Pinpoint the cell where the given text exists, returning its (x, y) midpoint coordinate. 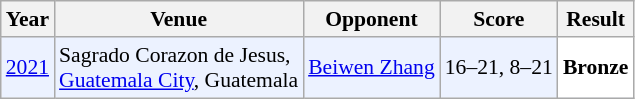
Year (28, 19)
Opponent (372, 19)
Beiwen Zhang (372, 68)
2021 (28, 68)
Bronze (596, 68)
Score (499, 19)
16–21, 8–21 (499, 68)
Venue (178, 19)
Result (596, 19)
Sagrado Corazon de Jesus,Guatemala City, Guatemala (178, 68)
